Locate the cell with the specified text and output its [x, y] center coordinate. 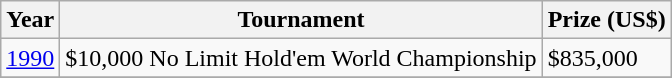
Year [30, 20]
$10,000 No Limit Hold'em World Championship [301, 58]
1990 [30, 58]
Prize (US$) [606, 20]
Tournament [301, 20]
$835,000 [606, 58]
